Output the [X, Y] coordinate of the center of the cell containing the given text.  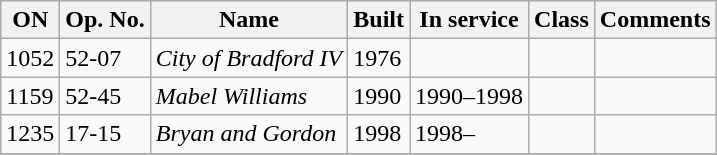
In service [470, 20]
1052 [30, 58]
Built [379, 20]
1990–1998 [470, 96]
1235 [30, 134]
Mabel Williams [249, 96]
1998 [379, 134]
1998– [470, 134]
Op. No. [105, 20]
ON [30, 20]
1159 [30, 96]
Name [249, 20]
1990 [379, 96]
52-45 [105, 96]
52-07 [105, 58]
Bryan and Gordon [249, 134]
Comments [655, 20]
City of Bradford IV [249, 58]
1976 [379, 58]
17-15 [105, 134]
Class [562, 20]
